From the cell containing the given text, extract its center point as (x, y) coordinate. 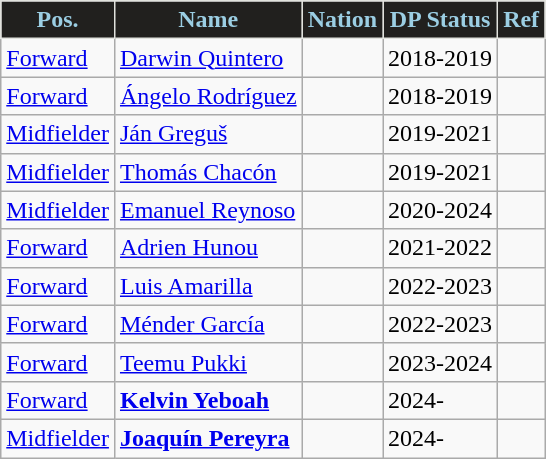
Ref (522, 20)
Darwin Quintero (208, 58)
2021-2022 (440, 248)
Nation (342, 20)
Kelvin Yeboah (208, 400)
Teemu Pukki (208, 362)
Thomás Chacón (208, 172)
Pos. (58, 20)
2023-2024 (440, 362)
Name (208, 20)
Joaquín Pereyra (208, 438)
Ján Greguš (208, 134)
Ángelo Rodríguez (208, 96)
2020-2024 (440, 210)
Luis Amarilla (208, 286)
Ménder García (208, 324)
DP Status (440, 20)
Emanuel Reynoso (208, 210)
Adrien Hunou (208, 248)
